Locate the cell with the specified text and output its [X, Y] center coordinate. 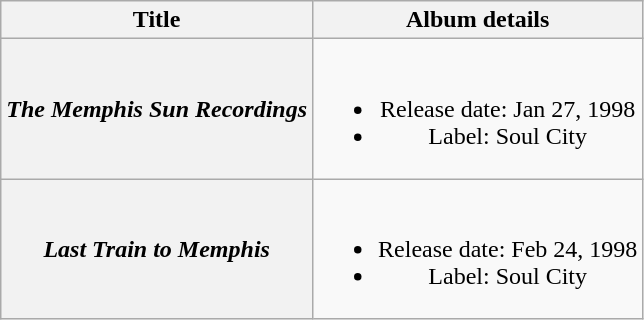
Last Train to Memphis [157, 249]
Title [157, 20]
Release date: Jan 27, 1998Label: Soul City [478, 109]
The Memphis Sun Recordings [157, 109]
Album details [478, 20]
Release date: Feb 24, 1998Label: Soul City [478, 249]
